For the text-containing cell, return its midpoint in (X, Y) coordinate format. 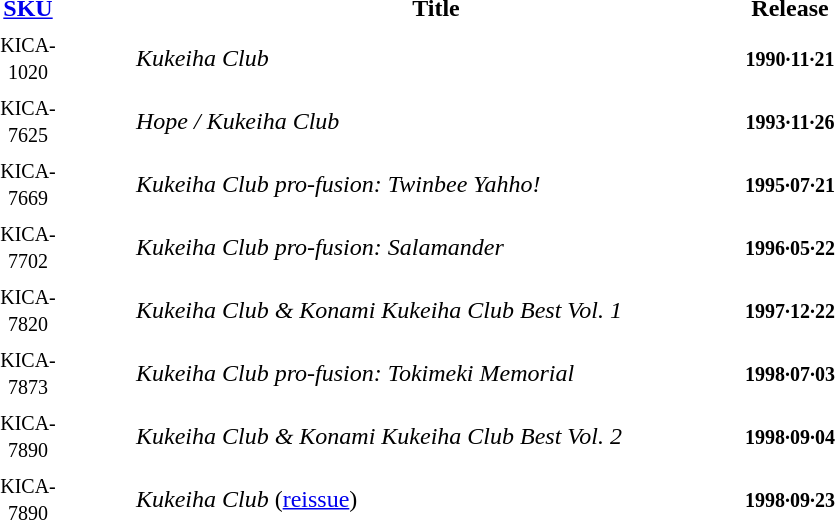
Kukeiha Club & Konami Kukeiha Club Best Vol. 2 (436, 436)
Hope / Kukeiha Club (436, 121)
Kukeiha Club pro-fusion: Salamander (436, 247)
Kukeiha Club pro-fusion: Tokimeki Memorial (436, 373)
Kukeiha Club (436, 58)
Kukeiha Club pro-fusion: Twinbee Yahho! (436, 184)
Kukeiha Club & Konami Kukeiha Club Best Vol. 1 (436, 310)
